Locate the cell with the specified text and output its [x, y] center coordinate. 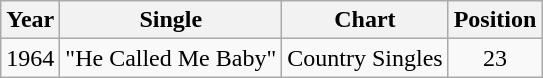
23 [495, 58]
Position [495, 20]
"He Called Me Baby" [171, 58]
Country Singles [365, 58]
Chart [365, 20]
1964 [30, 58]
Year [30, 20]
Single [171, 20]
